Pinpoint the cell where the given text exists, returning its (x, y) midpoint coordinate. 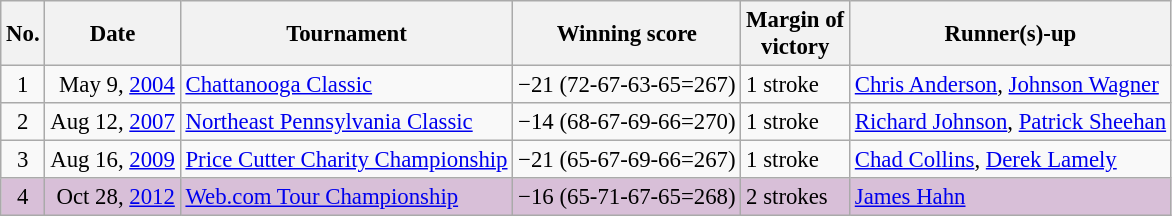
Tournament (346, 34)
3 (23, 160)
−14 (68-67-69-66=270) (627, 122)
Chris Anderson, Johnson Wagner (1010, 85)
Web.com Tour Championship (346, 197)
James Hahn (1010, 197)
Price Cutter Charity Championship (346, 160)
−16 (65-71-67-65=268) (627, 197)
Northeast Pennsylvania Classic (346, 122)
Winning score (627, 34)
May 9, 2004 (112, 85)
Date (112, 34)
4 (23, 197)
Aug 16, 2009 (112, 160)
Oct 28, 2012 (112, 197)
Aug 12, 2007 (112, 122)
Chattanooga Classic (346, 85)
Runner(s)-up (1010, 34)
−21 (65-67-69-66=267) (627, 160)
2 strokes (796, 197)
Margin ofvictory (796, 34)
Richard Johnson, Patrick Sheehan (1010, 122)
2 (23, 122)
Chad Collins, Derek Lamely (1010, 160)
1 (23, 85)
No. (23, 34)
−21 (72-67-63-65=267) (627, 85)
